Capture the cell that displays the provided text and extract its (x, y) central coordinate. 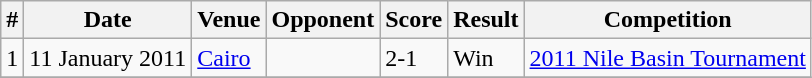
Score (414, 20)
# (12, 20)
2011 Nile Basin Tournament (668, 58)
Competition (668, 20)
Date (108, 20)
1 (12, 58)
Venue (229, 20)
Win (486, 58)
2-1 (414, 58)
11 January 2011 (108, 58)
Cairo (229, 58)
Result (486, 20)
Opponent (323, 20)
